Detect which cell encompasses the target text, then output its [X, Y] center coordinate. 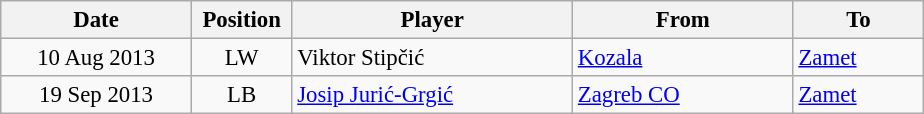
Date [96, 20]
Player [432, 20]
LW [242, 58]
From [684, 20]
Zagreb CO [684, 95]
Kozala [684, 58]
Viktor Stipčić [432, 58]
Josip Jurić-Grgić [432, 95]
19 Sep 2013 [96, 95]
To [858, 20]
10 Aug 2013 [96, 58]
LB [242, 95]
Position [242, 20]
